Capture the cell that displays the provided text and extract its (x, y) central coordinate. 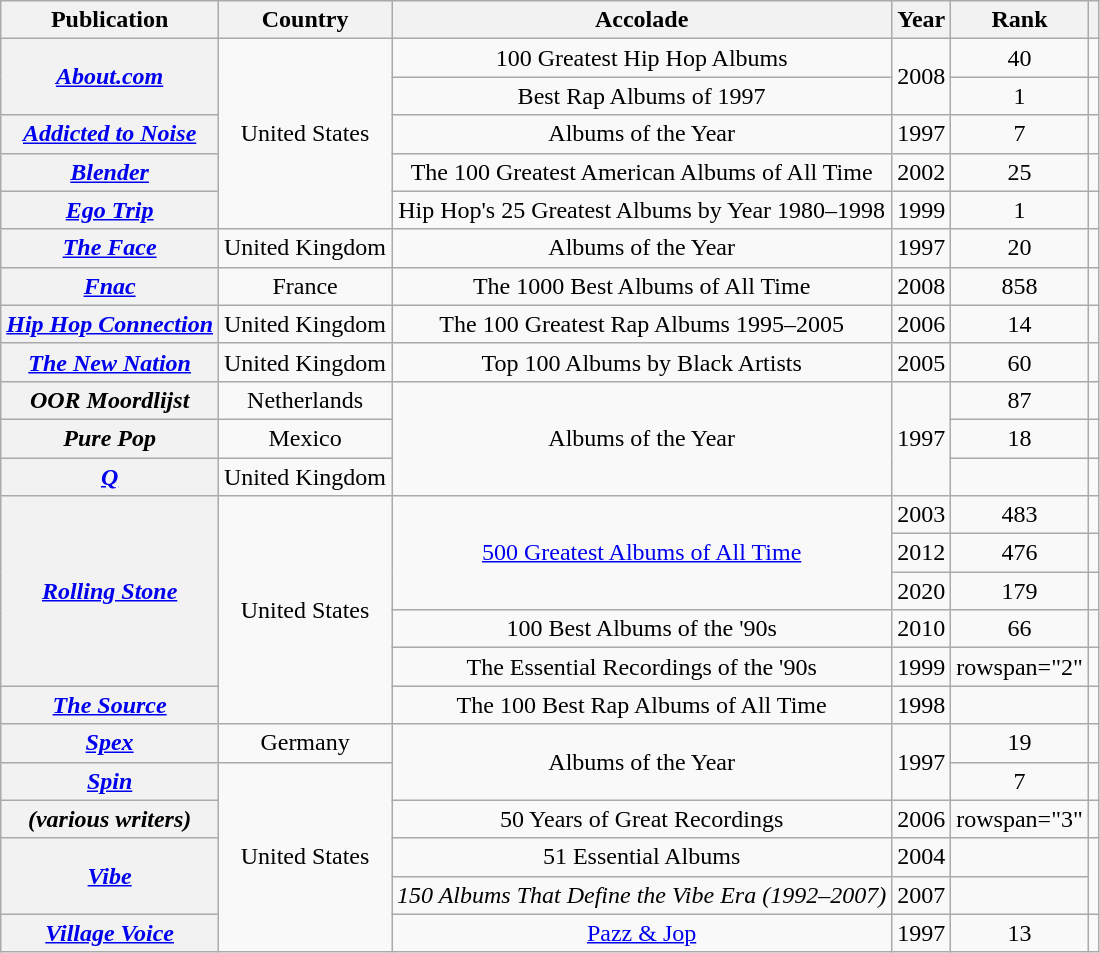
20 (1020, 248)
483 (1020, 515)
2012 (922, 553)
rowspan="2" (1020, 667)
40 (1020, 58)
Blender (110, 172)
2002 (922, 172)
Hip Hop Connection (110, 324)
Hip Hop's 25 Greatest Albums by Year 1980–1998 (642, 210)
2007 (922, 895)
2004 (922, 857)
Rolling Stone (110, 591)
100 Greatest Hip Hop Albums (642, 58)
Fnac (110, 286)
476 (1020, 553)
OOR Moordlijst (110, 400)
500 Greatest Albums of All Time (642, 553)
2003 (922, 515)
18 (1020, 438)
The Face (110, 248)
179 (1020, 591)
(various writers) (110, 819)
150 Albums That Define the Vibe Era (1992–2007) (642, 895)
Rank (1020, 20)
Pure Pop (110, 438)
The 100 Greatest Rap Albums 1995–2005 (642, 324)
25 (1020, 172)
Village Voice (110, 933)
50 Years of Great Recordings (642, 819)
Accolade (642, 20)
The Source (110, 705)
Vibe (110, 876)
Q (110, 477)
19 (1020, 743)
Country (306, 20)
Publication (110, 20)
Best Rap Albums of 1997 (642, 96)
Netherlands (306, 400)
Year (922, 20)
Germany (306, 743)
Pazz & Jop (642, 933)
About.com (110, 77)
Top 100 Albums by Black Artists (642, 362)
The Essential Recordings of the '90s (642, 667)
60 (1020, 362)
100 Best Albums of the '90s (642, 629)
The 100 Best Rap Albums of All Time (642, 705)
Spex (110, 743)
Addicted to Noise (110, 134)
2020 (922, 591)
66 (1020, 629)
The 1000 Best Albums of All Time (642, 286)
Spin (110, 781)
The New Nation (110, 362)
1998 (922, 705)
rowspan="3" (1020, 819)
The 100 Greatest American Albums of All Time (642, 172)
14 (1020, 324)
51 Essential Albums (642, 857)
87 (1020, 400)
2010 (922, 629)
Mexico (306, 438)
13 (1020, 933)
Ego Trip (110, 210)
2005 (922, 362)
858 (1020, 286)
France (306, 286)
